Scan for the cell matching the given text and deliver its (x, y) coordinate at center. 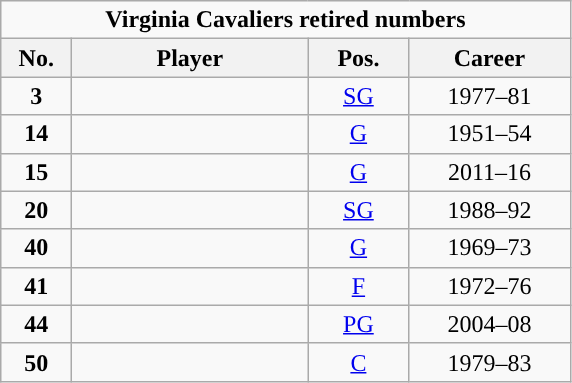
3 (36, 96)
1977–81 (490, 96)
Virginia Cavaliers retired numbers (286, 20)
2004–08 (490, 324)
44 (36, 324)
Career (490, 58)
41 (36, 286)
40 (36, 248)
1972–76 (490, 286)
50 (36, 362)
14 (36, 134)
Player (190, 58)
PG (358, 324)
F (358, 286)
1951–54 (490, 134)
No. (36, 58)
1988–92 (490, 210)
Pos. (358, 58)
2011–16 (490, 172)
20 (36, 210)
15 (36, 172)
1979–83 (490, 362)
1969–73 (490, 248)
C (358, 362)
